From the cell containing the given text, extract its center point as [X, Y] coordinate. 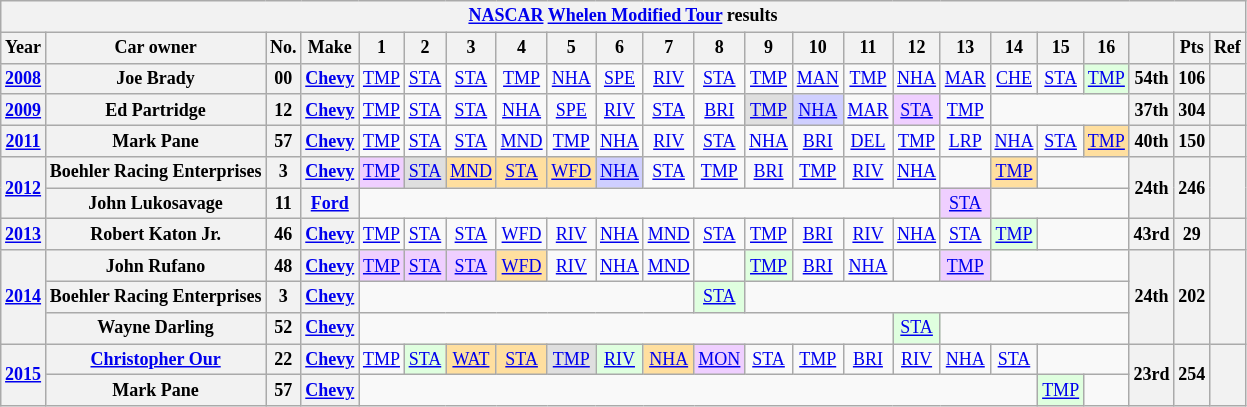
John Lukosavage [155, 204]
106 [1192, 78]
NASCAR Whelen Modified Tour results [623, 16]
DEL [868, 140]
Make [330, 48]
00 [284, 78]
Ford [330, 204]
52 [284, 328]
CHE [1014, 78]
Christopher Our [155, 360]
254 [1192, 375]
2 [424, 48]
Car owner [155, 48]
7 [668, 48]
2015 [24, 375]
150 [1192, 140]
MAN [818, 78]
Year [24, 48]
16 [1106, 48]
46 [284, 234]
14 [1014, 48]
8 [720, 48]
10 [818, 48]
MON [720, 360]
Ed Partridge [155, 110]
37th [1152, 110]
48 [284, 266]
Wayne Darling [155, 328]
23rd [1152, 375]
2012 [24, 188]
6 [620, 48]
1 [382, 48]
LRP [965, 140]
4 [522, 48]
WAT [472, 360]
15 [1061, 48]
2008 [24, 78]
Joe Brady [155, 78]
43rd [1152, 234]
304 [1192, 110]
22 [284, 360]
2009 [24, 110]
9 [769, 48]
29 [1192, 234]
54th [1152, 78]
5 [572, 48]
2011 [24, 140]
13 [965, 48]
Robert Katon Jr. [155, 234]
2014 [24, 297]
202 [1192, 297]
40th [1152, 140]
Pts [1192, 48]
2013 [24, 234]
John Rufano [155, 266]
Ref [1228, 48]
No. [284, 48]
246 [1192, 188]
